Detect which cell encompasses the target text, then output its [x, y] center coordinate. 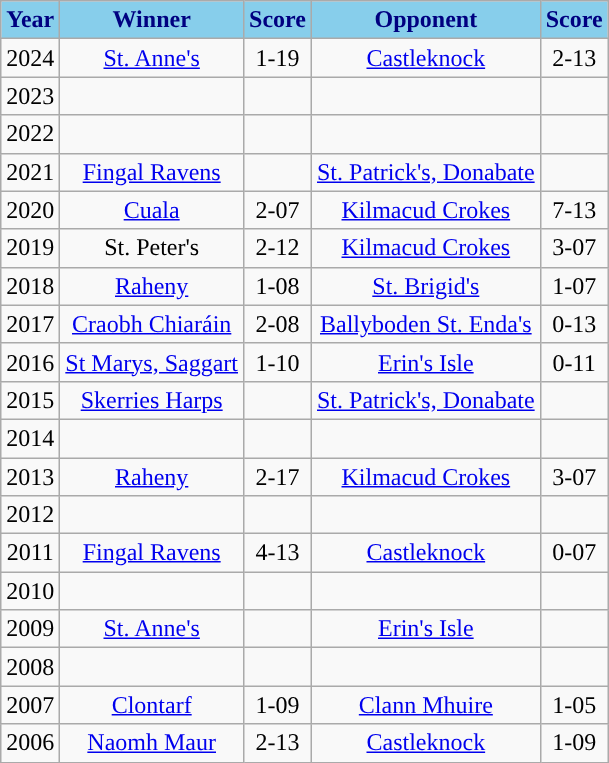
2021 [30, 172]
4-13 [278, 553]
2014 [30, 438]
2007 [30, 705]
7-13 [574, 210]
2-08 [278, 324]
1-19 [278, 58]
Cuala [152, 210]
2009 [30, 629]
2-12 [278, 248]
St Marys, Saggart [152, 362]
2011 [30, 553]
St. Brigid's [426, 286]
2019 [30, 248]
2010 [30, 591]
Craobh Chiaráin [152, 324]
Skerries Harps [152, 400]
2016 [30, 362]
2015 [30, 400]
2013 [30, 477]
St. Peter's [152, 248]
0-07 [574, 553]
2-07 [278, 210]
2017 [30, 324]
2023 [30, 96]
Year [30, 20]
Clontarf [152, 705]
0-11 [574, 362]
2012 [30, 515]
Opponent [426, 20]
0-13 [574, 324]
1-10 [278, 362]
2006 [30, 743]
2018 [30, 286]
1-05 [574, 705]
2020 [30, 210]
1-07 [574, 286]
2008 [30, 667]
Naomh Maur [152, 743]
2024 [30, 58]
2022 [30, 134]
Clann Mhuire [426, 705]
Winner [152, 20]
Ballyboden St. Enda's [426, 324]
1-08 [278, 286]
2-17 [278, 477]
